Detect which cell encompasses the target text, then output its (X, Y) center coordinate. 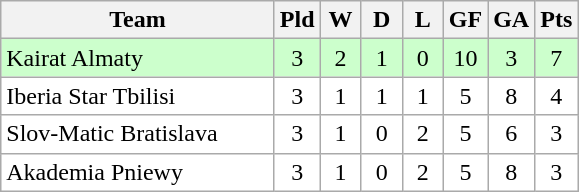
D (382, 20)
7 (556, 58)
L (422, 20)
GF (465, 20)
Pts (556, 20)
4 (556, 96)
Pld (297, 20)
GA (512, 20)
Kairat Almaty (138, 58)
Akademia Pniewy (138, 172)
Team (138, 20)
6 (512, 134)
Iberia Star Tbilisi (138, 96)
W (340, 20)
10 (465, 58)
Slov-Matic Bratislava (138, 134)
